Determine the [x, y] coordinate at the center of the cell enclosing the given text.  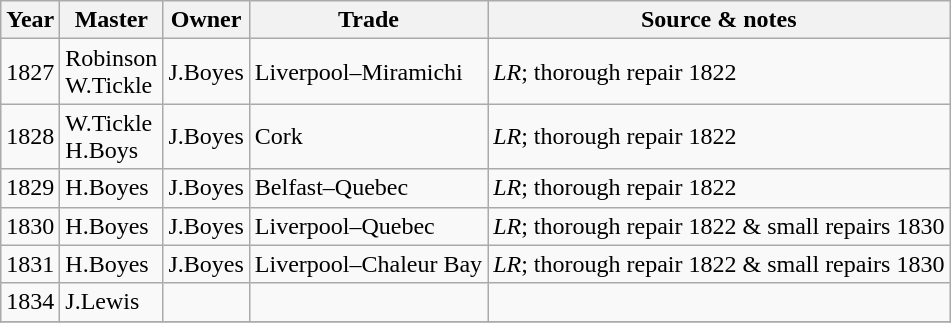
Trade [368, 20]
Owner [206, 20]
1829 [30, 188]
Liverpool–Quebec [368, 226]
1828 [30, 136]
Year [30, 20]
J.Lewis [112, 302]
Source & notes [719, 20]
Belfast–Quebec [368, 188]
RobinsonW.Tickle [112, 72]
1830 [30, 226]
Liverpool–Chaleur Bay [368, 264]
1834 [30, 302]
1831 [30, 264]
Cork [368, 136]
1827 [30, 72]
W.TickleH.Boys [112, 136]
Liverpool–Miramichi [368, 72]
Master [112, 20]
